Scan for the cell matching the given text and deliver its [X, Y] coordinate at center. 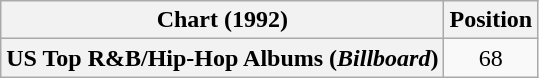
US Top R&B/Hip-Hop Albums (Billboard) [222, 58]
Position [491, 20]
Chart (1992) [222, 20]
68 [491, 58]
